Output the (X, Y) coordinate of the center of the cell containing the given text.  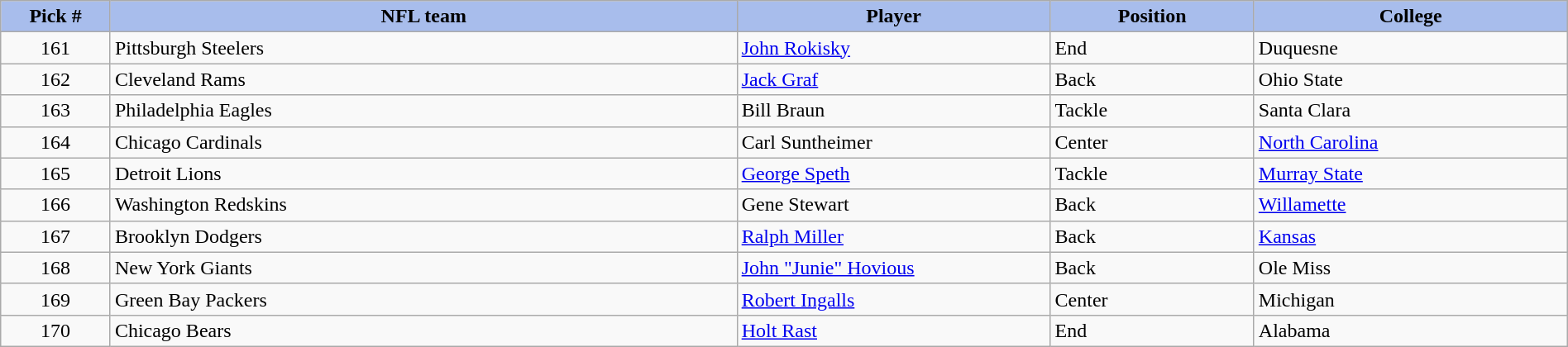
Kansas (1411, 236)
161 (56, 48)
Ohio State (1411, 79)
NFL team (423, 17)
North Carolina (1411, 142)
162 (56, 79)
165 (56, 173)
Cleveland Rams (423, 79)
Player (893, 17)
Pick # (56, 17)
166 (56, 205)
169 (56, 299)
Ole Miss (1411, 268)
Willamette (1411, 205)
Gene Stewart (893, 205)
163 (56, 111)
George Speth (893, 173)
Brooklyn Dodgers (423, 236)
164 (56, 142)
John Rokisky (893, 48)
Bill Braun (893, 111)
Murray State (1411, 173)
New York Giants (423, 268)
Carl Suntheimer (893, 142)
Alabama (1411, 330)
Duquesne (1411, 48)
167 (56, 236)
170 (56, 330)
Holt Rast (893, 330)
168 (56, 268)
John "Junie" Hovious (893, 268)
Jack Graf (893, 79)
Pittsburgh Steelers (423, 48)
Chicago Cardinals (423, 142)
College (1411, 17)
Robert Ingalls (893, 299)
Santa Clara (1411, 111)
Ralph Miller (893, 236)
Washington Redskins (423, 205)
Chicago Bears (423, 330)
Position (1152, 17)
Detroit Lions (423, 173)
Philadelphia Eagles (423, 111)
Michigan (1411, 299)
Green Bay Packers (423, 299)
